Search for the cell housing the specified text and yield its (X, Y) center coordinate. 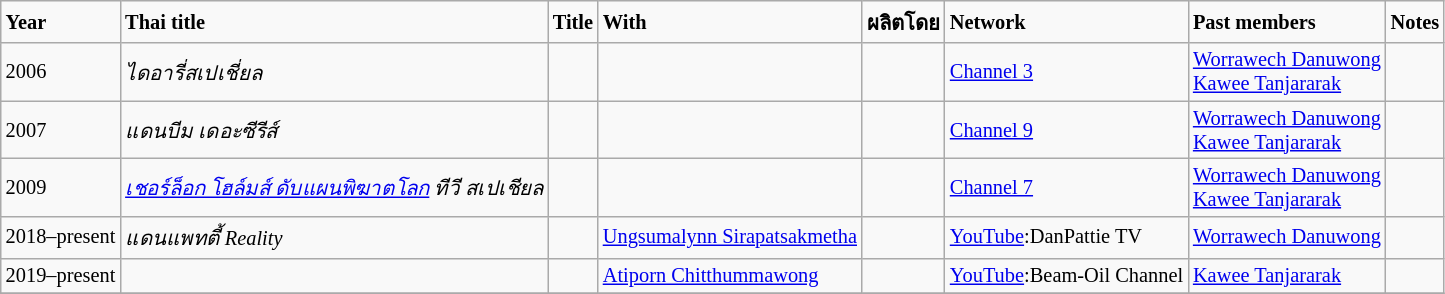
Thai title (334, 22)
Channel 9 (1066, 130)
2018–present (61, 238)
2006 (61, 72)
เชอร์ล็อก โฮล์มส์ ดับแผนพิฆาตโลก ทีวี สเปเชียล (334, 187)
ผลิตโดย (904, 22)
Year (61, 22)
Atiporn Chitthummawong (730, 276)
Channel 7 (1066, 187)
แดนแพทตี้ Reality (334, 238)
แดนบีม เดอะซีรีส์ (334, 130)
YouTube:DanPattie TV (1066, 238)
Kawee Tanjararak (1287, 276)
2019–present (61, 276)
YouTube:Beam-Oil Channel (1066, 276)
Notes (1415, 22)
Title (573, 22)
Network (1066, 22)
Past members (1287, 22)
ไดอารี่สเปเชี่ยล (334, 72)
2007 (61, 130)
2009 (61, 187)
Ungsumalynn Sirapatsakmetha (730, 238)
Worrawech Danuwong (1287, 238)
With (730, 22)
Channel 3 (1066, 72)
